Provide the (x, y) coordinate of the cell's center where the given text is located.  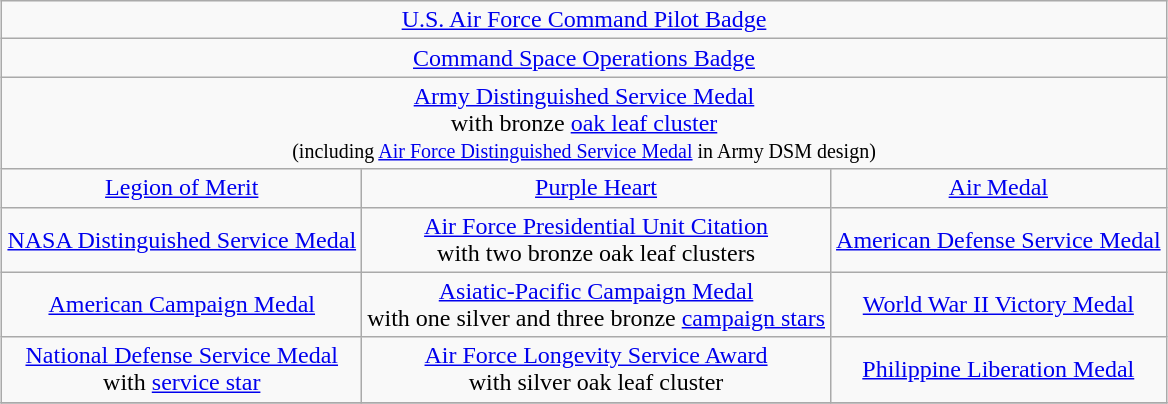
Purple Heart (596, 188)
National Defense Service Medalwith service star (182, 370)
U.S. Air Force Command Pilot Badge (584, 20)
Army Distinguished Service Medalwith bronze oak leaf cluster(including Air Force Distinguished Service Medal in Army DSM design) (584, 123)
American Campaign Medal (182, 304)
World War II Victory Medal (999, 304)
Philippine Liberation Medal (999, 370)
Air Medal (999, 188)
Legion of Merit (182, 188)
Command Space Operations Badge (584, 58)
NASA Distinguished Service Medal (182, 240)
American Defense Service Medal (999, 240)
Air Force Presidential Unit Citation with two bronze oak leaf clusters (596, 240)
Asiatic-Pacific Campaign Medalwith one silver and three bronze campaign stars (596, 304)
Air Force Longevity Service Awardwith silver oak leaf cluster (596, 370)
